Capture the cell that displays the provided text and extract its (X, Y) central coordinate. 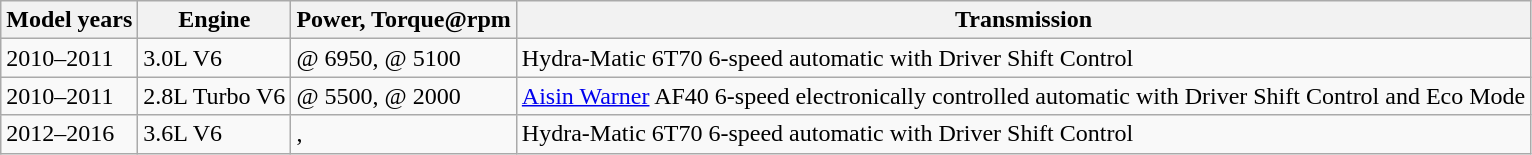
2.8L Turbo V6 (214, 96)
Power, Torque@rpm (404, 20)
3.0L V6 (214, 58)
@ 5500, @ 2000 (404, 96)
@ 6950, @ 5100 (404, 58)
2012–2016 (70, 134)
3.6L V6 (214, 134)
Engine (214, 20)
Aisin Warner AF40 6-speed electronically controlled automatic with Driver Shift Control and Eco Mode (1023, 96)
Transmission (1023, 20)
Model years (70, 20)
, (404, 134)
